Identify which cell holds the provided text, then report its (x, y) central coordinate. 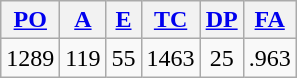
119 (83, 58)
FA (270, 20)
DP (222, 20)
A (83, 20)
E (124, 20)
55 (124, 58)
1463 (170, 58)
.963 (270, 58)
PO (30, 20)
25 (222, 58)
1289 (30, 58)
TC (170, 20)
